From the cell containing the given text, extract its center point as (x, y) coordinate. 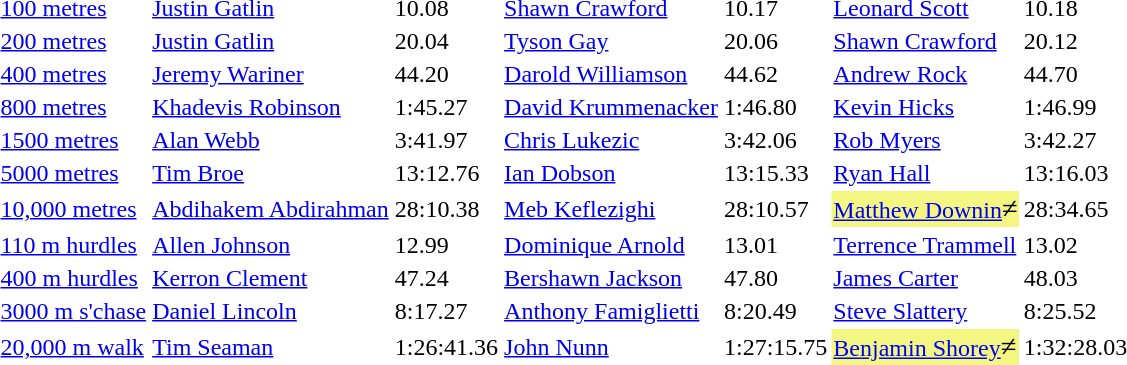
Alan Webb (271, 140)
Ryan Hall (926, 173)
Terrence Trammell (926, 245)
David Krummenacker (612, 107)
Jeremy Wariner (271, 74)
13:15.33 (776, 173)
1:46.80 (776, 107)
Dominique Arnold (612, 245)
44.62 (776, 74)
Daniel Lincoln (271, 311)
47.24 (446, 278)
1:27:15.75 (776, 347)
Steve Slattery (926, 311)
James Carter (926, 278)
Anthony Famiglietti (612, 311)
Allen Johnson (271, 245)
Chris Lukezic (612, 140)
3:41.97 (446, 140)
Rob Myers (926, 140)
28:10.57 (776, 209)
47.80 (776, 278)
3:42.06 (776, 140)
28:10.38 (446, 209)
44.20 (446, 74)
Tim Broe (271, 173)
13:12.76 (446, 173)
20.04 (446, 41)
Matthew Downin≠ (926, 209)
Meb Keflezighi (612, 209)
Kerron Clement (271, 278)
Tim Seaman (271, 347)
Benjamin Shorey≠ (926, 347)
8:20.49 (776, 311)
Tyson Gay (612, 41)
20.06 (776, 41)
Andrew Rock (926, 74)
Darold Williamson (612, 74)
8:17.27 (446, 311)
Justin Gatlin (271, 41)
1:45.27 (446, 107)
Bershawn Jackson (612, 278)
Abdihakem Abdirahman (271, 209)
John Nunn (612, 347)
13.01 (776, 245)
Shawn Crawford (926, 41)
1:26:41.36 (446, 347)
Kevin Hicks (926, 107)
Ian Dobson (612, 173)
Khadevis Robinson (271, 107)
12.99 (446, 245)
